Search for the cell housing the specified text and yield its (X, Y) center coordinate. 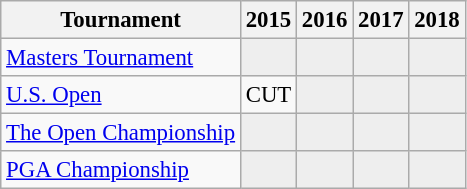
Tournament (121, 20)
2015 (268, 20)
2018 (437, 20)
2017 (381, 20)
U.S. Open (121, 95)
2016 (325, 20)
The Open Championship (121, 133)
PGA Championship (121, 170)
Masters Tournament (121, 58)
CUT (268, 95)
